Locate the cell with the specified text and output its [X, Y] center coordinate. 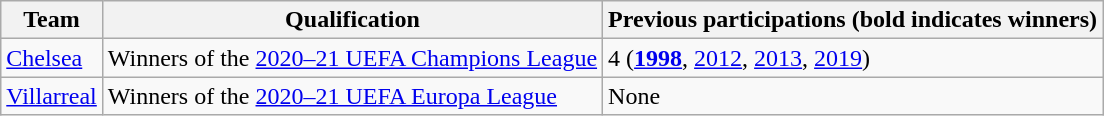
Team [52, 20]
Winners of the 2020–21 UEFA Europa League [352, 96]
Qualification [352, 20]
Previous participations (bold indicates winners) [853, 20]
None [853, 96]
4 (1998, 2012, 2013, 2019) [853, 58]
Villarreal [52, 96]
Winners of the 2020–21 UEFA Champions League [352, 58]
Chelsea [52, 58]
